Identify which cell holds the provided text, then report its (X, Y) central coordinate. 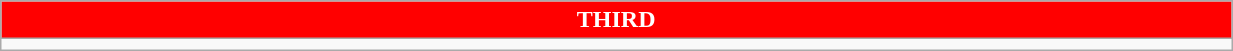
THIRD (616, 20)
